Search for the cell housing the specified text and yield its [x, y] center coordinate. 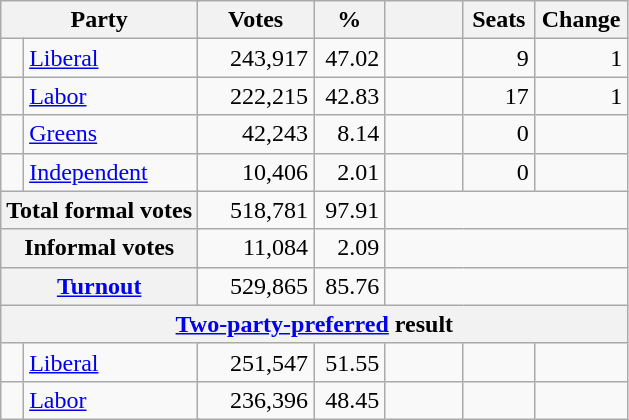
Party [100, 20]
Informal votes [100, 248]
48.45 [350, 400]
47.02 [350, 58]
51.55 [350, 362]
236,396 [256, 400]
243,917 [256, 58]
251,547 [256, 362]
222,215 [256, 96]
2.01 [350, 172]
Votes [256, 20]
42.83 [350, 96]
10,406 [256, 172]
17 [498, 96]
97.91 [350, 210]
85.76 [350, 286]
Turnout [100, 286]
Greens [111, 134]
11,084 [256, 248]
8.14 [350, 134]
2.09 [350, 248]
518,781 [256, 210]
Two-party-preferred result [314, 324]
Seats [498, 20]
9 [498, 58]
Independent [111, 172]
Total formal votes [100, 210]
529,865 [256, 286]
% [350, 20]
42,243 [256, 134]
Change [581, 20]
